Find where the given text appears and provide that cell's center as [x, y] coordinate. 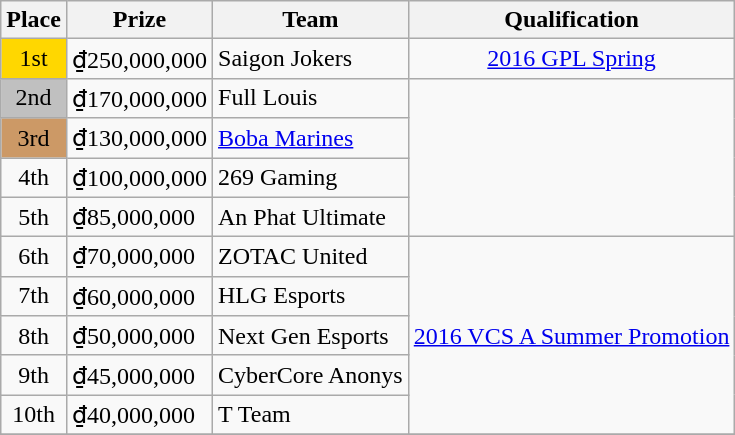
2016 GPL Spring [572, 59]
₫170,000,000 [139, 98]
Prize [139, 20]
Team [311, 20]
₫130,000,000 [139, 138]
₫100,000,000 [139, 178]
₫60,000,000 [139, 296]
6th [34, 257]
7th [34, 296]
Next Gen Esports [311, 336]
269 Gaming [311, 178]
9th [34, 375]
1st [34, 59]
Saigon Jokers [311, 59]
An Phat Ultimate [311, 217]
₫50,000,000 [139, 336]
10th [34, 415]
₫40,000,000 [139, 415]
4th [34, 178]
₫250,000,000 [139, 59]
CyberCore Anonys [311, 375]
₫45,000,000 [139, 375]
ZOTAC United [311, 257]
Place [34, 20]
Full Louis [311, 98]
5th [34, 217]
T Team [311, 415]
8th [34, 336]
HLG Esports [311, 296]
2nd [34, 98]
2016 VCS A Summer Promotion [572, 336]
3rd [34, 138]
₫85,000,000 [139, 217]
Qualification [572, 20]
₫70,000,000 [139, 257]
Boba Marines [311, 138]
